Locate the cell with the specified text and output its [X, Y] center coordinate. 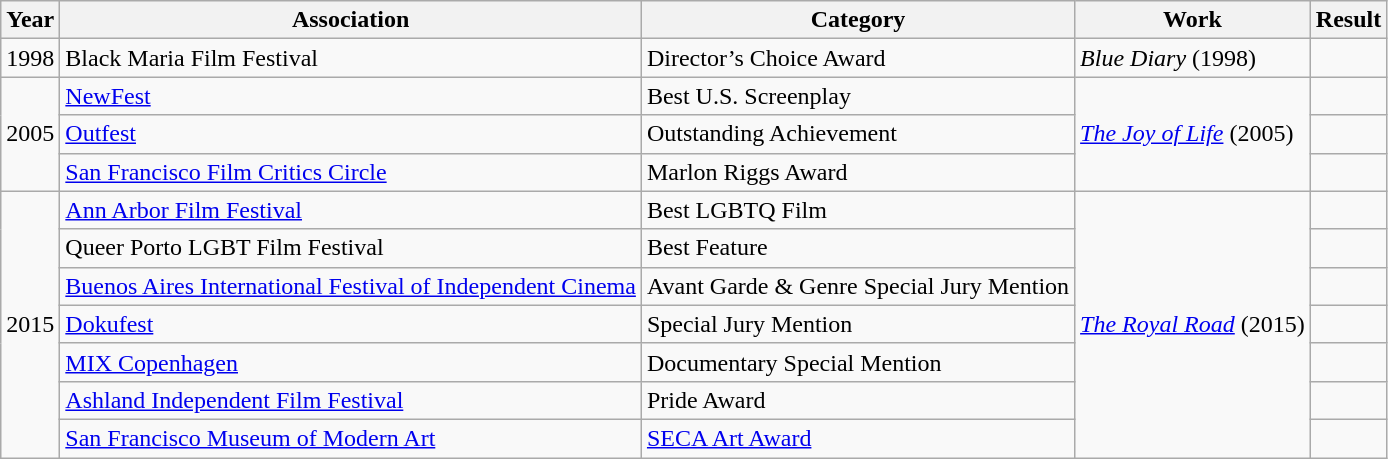
Outfest [351, 134]
The Royal Road (2015) [1193, 324]
2015 [30, 324]
Work [1193, 20]
Ashland Independent Film Festival [351, 400]
Dokufest [351, 324]
Category [858, 20]
Best Feature [858, 248]
1998 [30, 58]
San Francisco Film Critics Circle [351, 172]
Buenos Aires International Festival of Independent Cinema [351, 286]
Marlon Riggs Award [858, 172]
Avant Garde & Genre Special Jury Mention [858, 286]
Special Jury Mention [858, 324]
The Joy of Life (2005) [1193, 134]
Best U.S. Screenplay [858, 96]
Queer Porto LGBT Film Festival [351, 248]
Best LGBTQ Film [858, 210]
Association [351, 20]
Director’s Choice Award [858, 58]
Outstanding Achievement [858, 134]
NewFest [351, 96]
Black Maria Film Festival [351, 58]
2005 [30, 134]
Ann Arbor Film Festival [351, 210]
MIX Copenhagen [351, 362]
Result [1348, 20]
Pride Award [858, 400]
Blue Diary (1998) [1193, 58]
SECA Art Award [858, 438]
San Francisco Museum of Modern Art [351, 438]
Year [30, 20]
Documentary Special Mention [858, 362]
